Scan for the cell matching the given text and deliver its [x, y] coordinate at center. 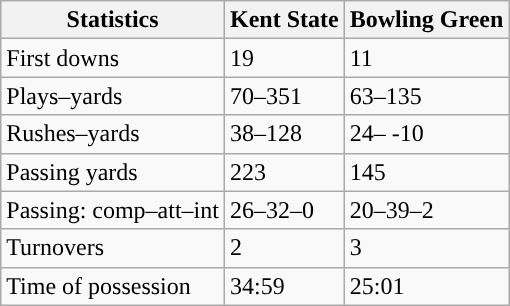
Kent State [284, 20]
First downs [113, 58]
2 [284, 248]
70–351 [284, 96]
20–39–2 [426, 210]
34:59 [284, 286]
145 [426, 172]
11 [426, 58]
Bowling Green [426, 20]
223 [284, 172]
3 [426, 248]
24– -10 [426, 134]
Statistics [113, 20]
Passing yards [113, 172]
38–128 [284, 134]
Time of possession [113, 286]
Rushes–yards [113, 134]
19 [284, 58]
Plays–yards [113, 96]
63–135 [426, 96]
25:01 [426, 286]
Passing: comp–att–int [113, 210]
26–32–0 [284, 210]
Turnovers [113, 248]
